For the text-containing cell, return its midpoint in [x, y] coordinate format. 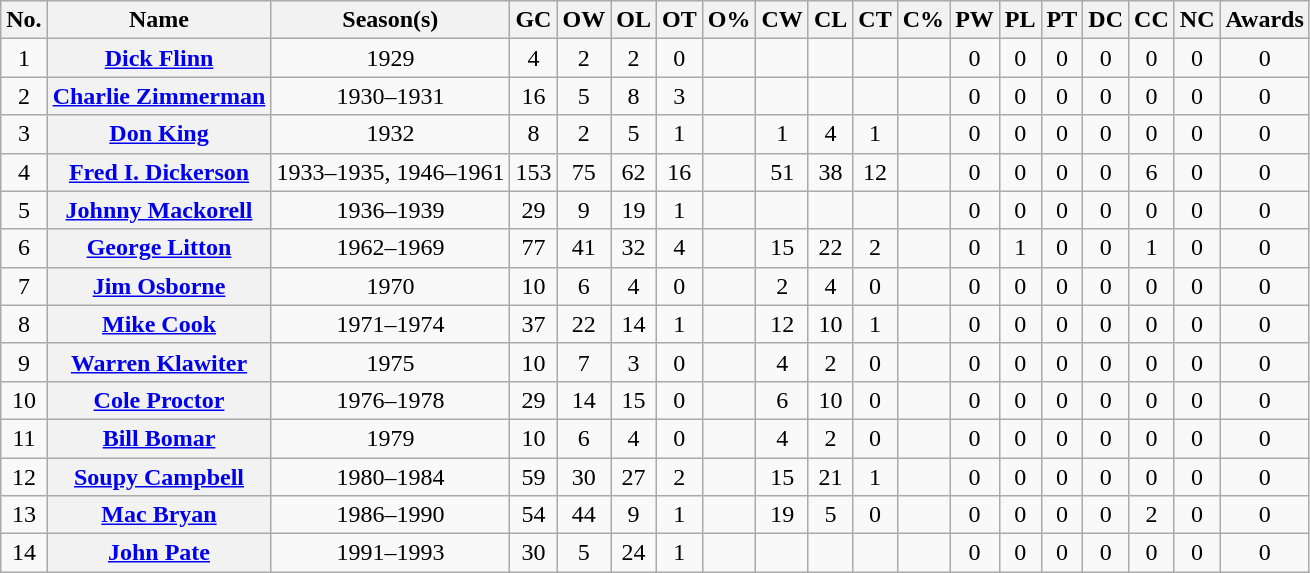
1936–1939 [390, 210]
C% [923, 20]
21 [830, 477]
CL [830, 20]
Mike Cook [159, 324]
1976–1978 [390, 400]
1980–1984 [390, 477]
NC [1197, 20]
27 [634, 477]
Name [159, 20]
Awards [1264, 20]
OT [679, 20]
CT [875, 20]
54 [534, 515]
PT [1062, 20]
Cole Proctor [159, 400]
Mac Bryan [159, 515]
Don King [159, 134]
George Litton [159, 248]
CW [782, 20]
59 [534, 477]
GC [534, 20]
13 [24, 515]
No. [24, 20]
Jim Osborne [159, 286]
1991–1993 [390, 553]
51 [782, 172]
1970 [390, 286]
PW [975, 20]
1986–1990 [390, 515]
11 [24, 438]
24 [634, 553]
OL [634, 20]
OW [584, 20]
1929 [390, 58]
1979 [390, 438]
62 [634, 172]
Warren Klawiter [159, 362]
Soupy Campbell [159, 477]
O% [729, 20]
1932 [390, 134]
John Pate [159, 553]
1962–1969 [390, 248]
75 [584, 172]
1933–1935, 1946–1961 [390, 172]
44 [584, 515]
1971–1974 [390, 324]
41 [584, 248]
Fred I. Dickerson [159, 172]
1975 [390, 362]
Dick Flinn [159, 58]
32 [634, 248]
Season(s) [390, 20]
153 [534, 172]
38 [830, 172]
77 [534, 248]
Bill Bomar [159, 438]
DC [1106, 20]
Johnny Mackorell [159, 210]
Charlie Zimmerman [159, 96]
1930–1931 [390, 96]
37 [534, 324]
PL [1020, 20]
CC [1152, 20]
